Provide the (x, y) coordinate of the cell's center where the given text is located.  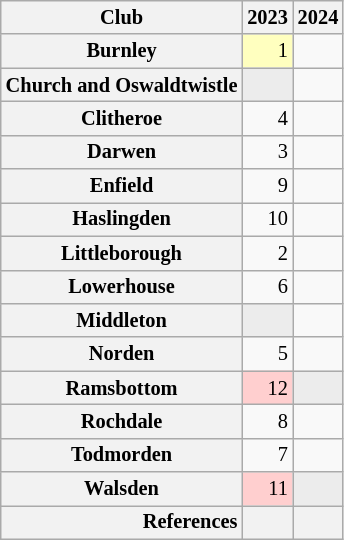
3 (267, 152)
Middleton (122, 320)
2 (267, 253)
4 (267, 118)
Church and Oswaldtwistle (122, 85)
Todmorden (122, 455)
6 (267, 287)
Littleborough (122, 253)
Burnley (122, 51)
5 (267, 354)
Ramsbottom (122, 388)
2024 (318, 17)
1 (267, 51)
Club (122, 17)
Lowerhouse (122, 287)
7 (267, 455)
Darwen (122, 152)
Rochdale (122, 421)
Clitheroe (122, 118)
Norden (122, 354)
12 (267, 388)
Enfield (122, 186)
2023 (267, 17)
References (122, 522)
9 (267, 186)
11 (267, 489)
10 (267, 219)
Haslingden (122, 219)
Walsden (122, 489)
8 (267, 421)
